For the text-containing cell, return its midpoint in (X, Y) coordinate format. 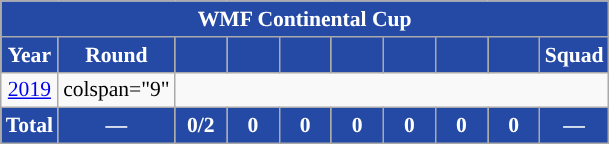
Round (116, 55)
2019 (30, 90)
Year (30, 55)
0/2 (201, 126)
Squad (574, 55)
Total (30, 126)
colspan="9" (116, 90)
WMF Continental Cup (305, 19)
